Output the (x, y) coordinate of the center of the cell containing the given text.  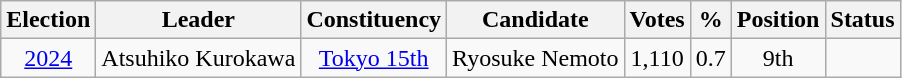
Constituency (374, 20)
% (710, 20)
Position (778, 20)
Candidate (536, 20)
Leader (198, 20)
0.7 (710, 58)
2024 (48, 58)
Ryosuke Nemoto (536, 58)
Tokyo 15th (374, 58)
Election (48, 20)
Status (862, 20)
1,110 (657, 58)
9th (778, 58)
Votes (657, 20)
Atsuhiko Kurokawa (198, 58)
